From the cell containing the given text, extract its center point as (X, Y) coordinate. 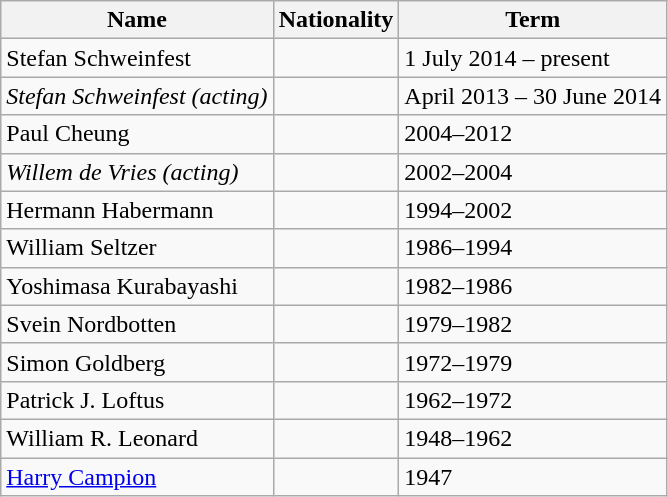
1979–1982 (533, 324)
Name (137, 20)
1982–1986 (533, 286)
April 2013 – 30 June 2014 (533, 96)
Svein Nordbotten (137, 324)
1947 (533, 477)
1 July 2014 – present (533, 58)
Nationality (336, 20)
Stefan Schweinfest (acting) (137, 96)
1972–1979 (533, 362)
1994–2002 (533, 210)
1962–1972 (533, 400)
Stefan Schweinfest (137, 58)
William Seltzer (137, 248)
Hermann Habermann (137, 210)
Harry Campion (137, 477)
William R. Leonard (137, 438)
1986–1994 (533, 248)
2004–2012 (533, 134)
Simon Goldberg (137, 362)
Patrick J. Loftus (137, 400)
Term (533, 20)
1948–1962 (533, 438)
2002–2004 (533, 172)
Willem de Vries (acting) (137, 172)
Paul Cheung (137, 134)
Yoshimasa Kurabayashi (137, 286)
